For the text-containing cell, return its midpoint in [X, Y] coordinate format. 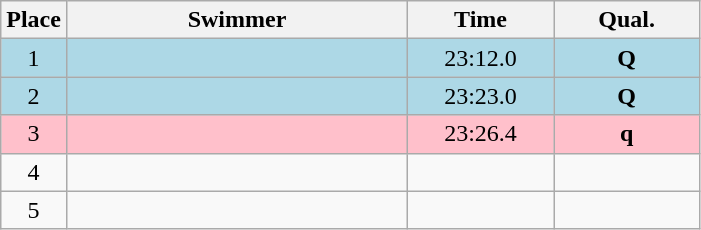
23:23.0 [481, 96]
5 [34, 210]
Swimmer [236, 20]
23:26.4 [481, 134]
3 [34, 134]
Qual. [627, 20]
23:12.0 [481, 58]
Place [34, 20]
q [627, 134]
4 [34, 172]
1 [34, 58]
Time [481, 20]
2 [34, 96]
